Find where the given text appears and provide that cell's center as (X, Y) coordinate. 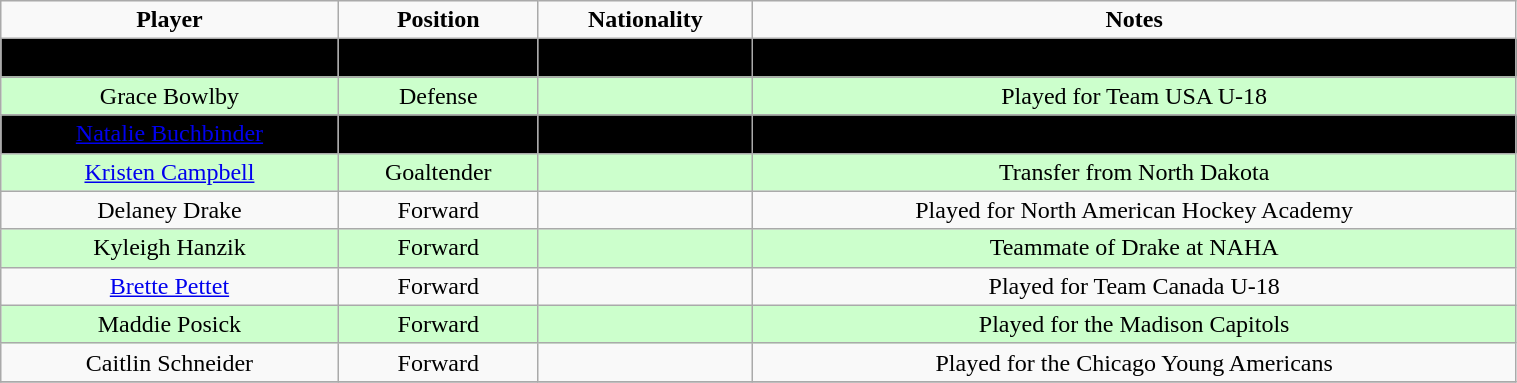
Attended Shattuck-St. Mary's (1134, 134)
Kyleigh Hanzik (170, 248)
Kristen Campbell (170, 172)
Notes (1134, 20)
Played for the Chicago Young Americans (1134, 362)
Breanna Blesi (170, 58)
Played for North American Hockey Academy (1134, 210)
Teammate of Drake at NAHA (1134, 248)
Played for the Madison Capitols (1134, 324)
Brette Pettet (170, 286)
Played for Team USA U-18 (1134, 96)
Transfer from North Dakota (1134, 172)
Nationality (645, 20)
Delaney Drake (170, 210)
Tended nets for Maple Grove HS (MN) (1134, 58)
Caitlin Schneider (170, 362)
Position (438, 20)
Player (170, 20)
Natalie Buchbinder (170, 134)
Maddie Posick (170, 324)
Played for Team Canada U-18 (1134, 286)
Grace Bowlby (170, 96)
